Locate the cell with the specified text and output its [X, Y] center coordinate. 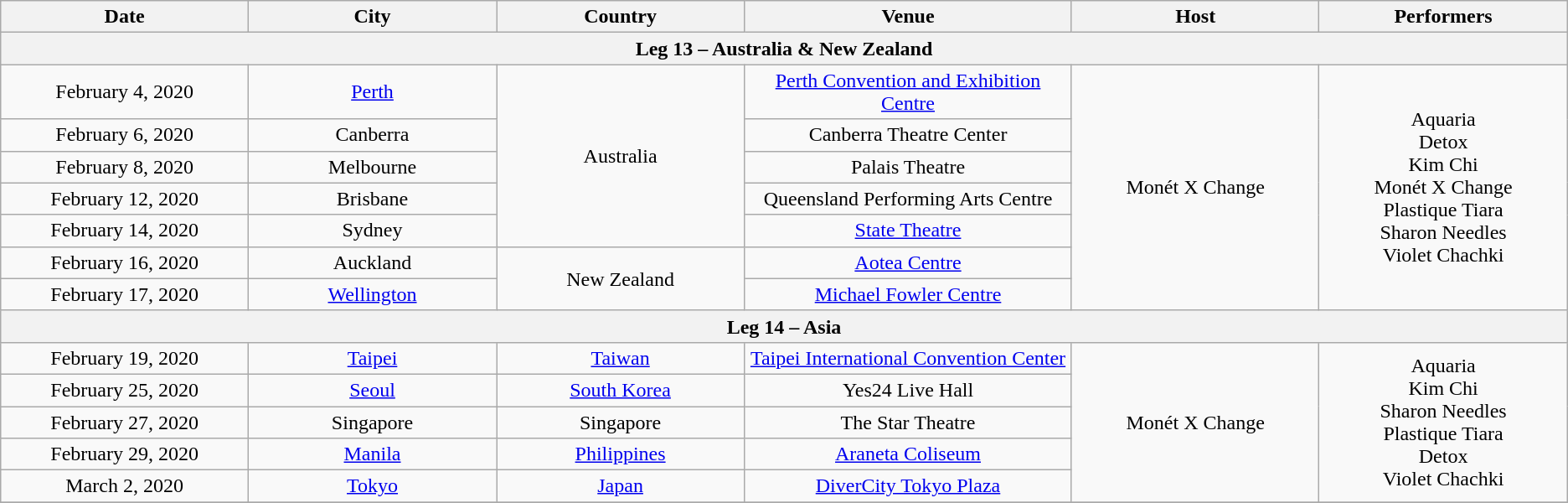
Leg 14 – Asia [784, 326]
Seoul [372, 390]
Perth Convention and Exhibition Centre [908, 92]
Tokyo [372, 486]
Canberra Theatre Center [908, 135]
AquariaDetoxKim ChiMonét X ChangePlastique TiaraSharon NeedlesViolet Chachki [1443, 188]
Aotea Centre [908, 262]
Wellington [372, 294]
AquariaKim ChiSharon NeedlesPlastique TiaraDetoxViolet Chachki [1443, 422]
City [372, 17]
Taipei [372, 358]
Auckland [372, 262]
March 2, 2020 [125, 486]
February 27, 2020 [125, 422]
Queensland Performing Arts Centre [908, 199]
February 6, 2020 [125, 135]
Manila [372, 454]
Melbourne [372, 167]
Sydney [372, 231]
Venue [908, 17]
State Theatre [908, 231]
February 12, 2020 [125, 199]
Taipei International Convention Center [908, 358]
Australia [621, 156]
Brisbane [372, 199]
Host [1195, 17]
Canberra [372, 135]
Japan [621, 486]
Country [621, 17]
Palais Theatre [908, 167]
February 19, 2020 [125, 358]
The Star Theatre [908, 422]
February 25, 2020 [125, 390]
Araneta Coliseum [908, 454]
Date [125, 17]
February 14, 2020 [125, 231]
South Korea [621, 390]
February 29, 2020 [125, 454]
February 17, 2020 [125, 294]
DiverCity Tokyo Plaza [908, 486]
February 8, 2020 [125, 167]
Taiwan [621, 358]
Yes24 Live Hall [908, 390]
New Zealand [621, 278]
Performers [1443, 17]
Leg 13 – Australia & New Zealand [784, 49]
Philippines [621, 454]
Perth [372, 92]
February 4, 2020 [125, 92]
Michael Fowler Centre [908, 294]
February 16, 2020 [125, 262]
